For the text-containing cell, return its midpoint in [X, Y] coordinate format. 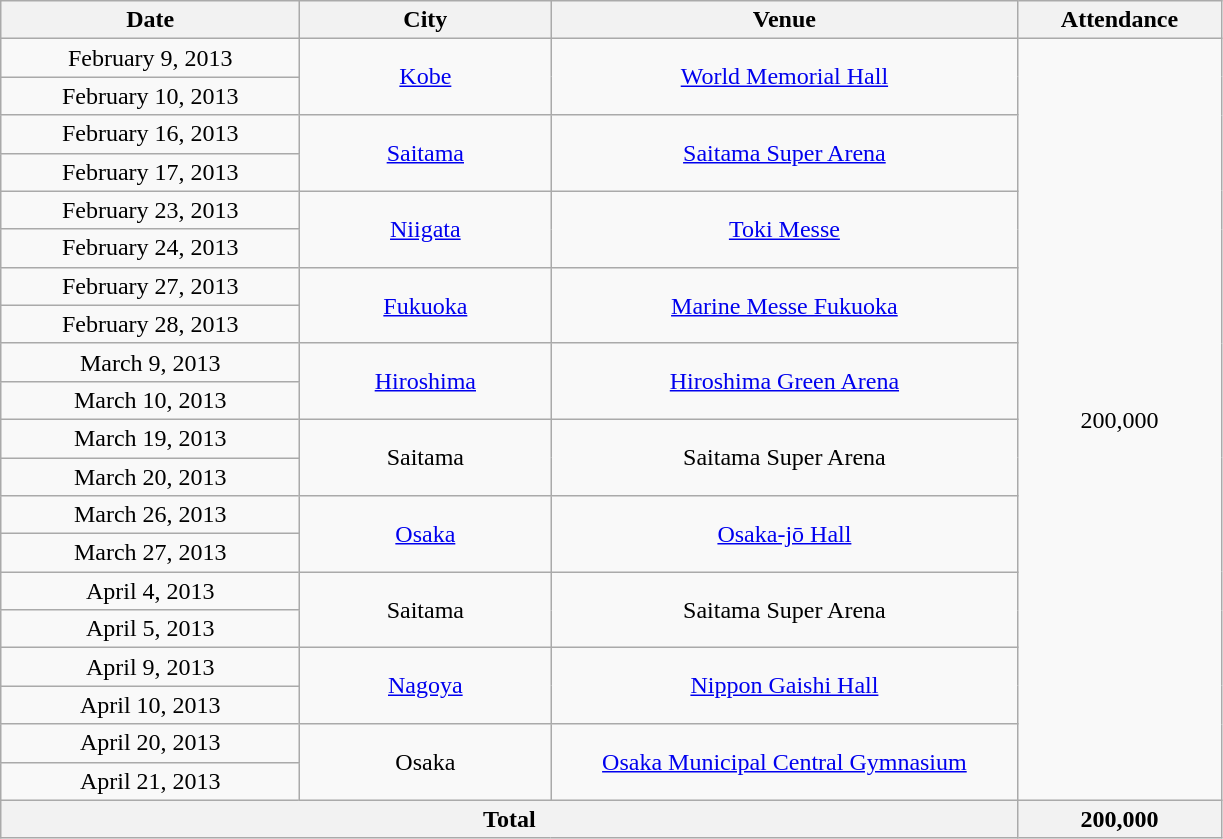
Nagoya [426, 686]
March 20, 2013 [150, 477]
Toki Messe [784, 229]
February 27, 2013 [150, 286]
February 28, 2013 [150, 324]
February 17, 2013 [150, 172]
Niigata [426, 229]
April 21, 2013 [150, 781]
World Memorial Hall [784, 77]
February 24, 2013 [150, 248]
February 16, 2013 [150, 134]
March 9, 2013 [150, 362]
February 23, 2013 [150, 210]
April 9, 2013 [150, 667]
March 19, 2013 [150, 438]
Marine Messe Fukuoka [784, 305]
City [426, 20]
April 20, 2013 [150, 743]
March 27, 2013 [150, 553]
March 26, 2013 [150, 515]
March 10, 2013 [150, 400]
April 4, 2013 [150, 591]
Date [150, 20]
Venue [784, 20]
February 9, 2013 [150, 58]
Fukuoka [426, 305]
Kobe [426, 77]
Total [510, 819]
Nippon Gaishi Hall [784, 686]
Attendance [1120, 20]
Hiroshima [426, 381]
April 5, 2013 [150, 629]
February 10, 2013 [150, 96]
Osaka-jō Hall [784, 534]
Osaka Municipal Central Gymnasium [784, 762]
April 10, 2013 [150, 705]
Hiroshima Green Arena [784, 381]
